Pinpoint the cell where the given text exists, returning its [X, Y] midpoint coordinate. 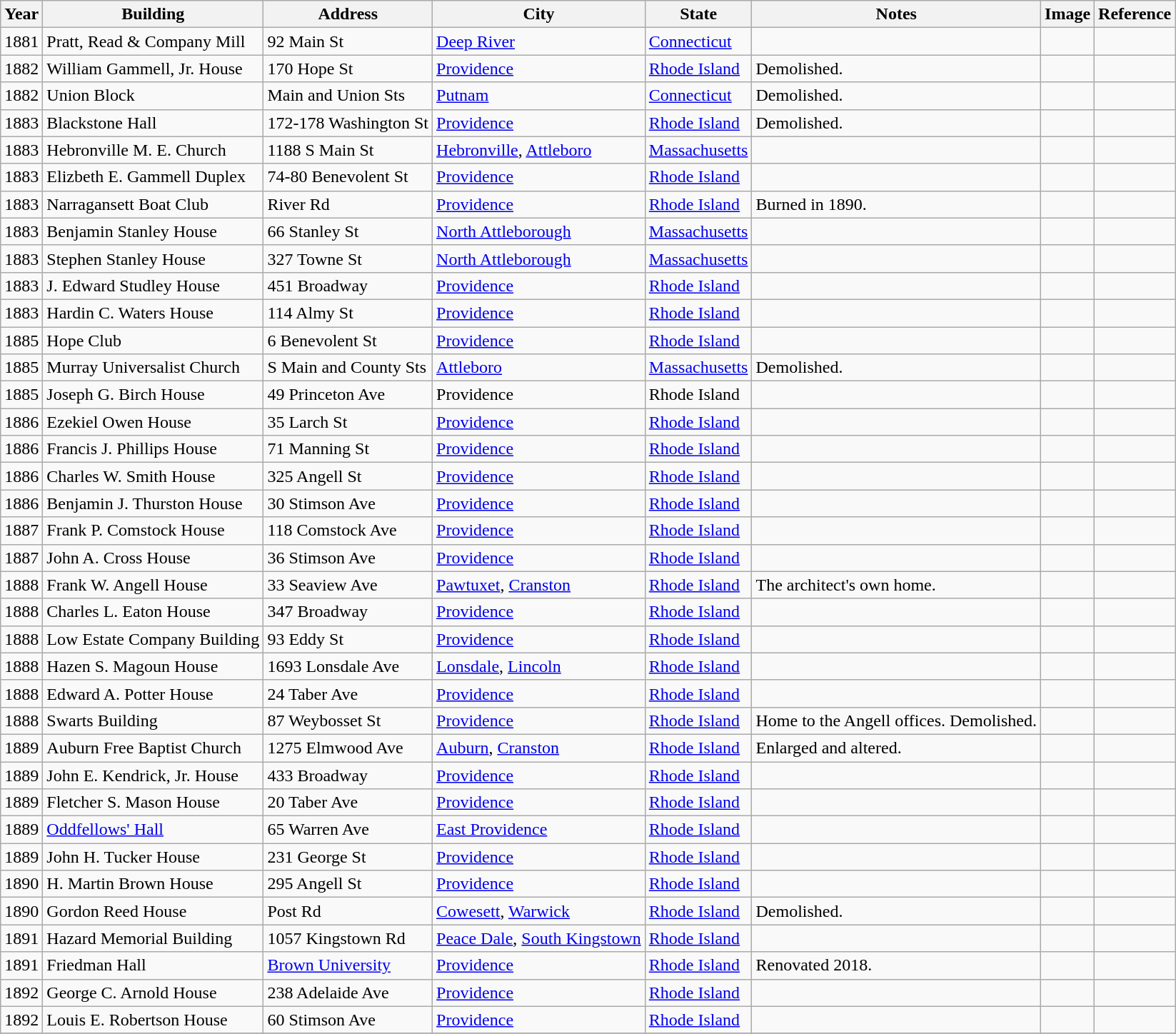
1188 S Main St [348, 150]
Year [21, 14]
295 Angell St [348, 884]
1057 Kingstown Rd [348, 938]
Francis J. Phillips House [153, 449]
Blackstone Hall [153, 123]
Union Block [153, 96]
Brown University [348, 965]
Address [348, 14]
325 Angell St [348, 476]
Joseph G. Birch House [153, 395]
60 Stimson Ave [348, 1020]
Peace Dale, South Kingstown [539, 938]
Elizbeth E. Gammell Duplex [153, 177]
Ezekiel Owen House [153, 422]
S Main and County Sts [348, 368]
Cowesett, Warwick [539, 911]
1881 [21, 41]
20 Taber Ave [348, 803]
Low Estate Company Building [153, 639]
238 Adelaide Ave [348, 993]
William Gammell, Jr. House [153, 69]
1693 Lonsdale Ave [348, 666]
Pawtuxet, Cranston [539, 585]
Pratt, Read & Company Mill [153, 41]
172-178 Washington St [348, 123]
87 Weybosset St [348, 721]
30 Stimson Ave [348, 503]
118 Comstock Ave [348, 531]
H. Martin Brown House [153, 884]
93 Eddy St [348, 639]
Hebronville M. E. Church [153, 150]
Louis E. Robertson House [153, 1020]
Benjamin J. Thurston House [153, 503]
92 Main St [348, 41]
John A. Cross House [153, 558]
Reference [1135, 14]
6 Benevolent St [348, 341]
Home to the Angell offices. Demolished. [897, 721]
Swarts Building [153, 721]
Friedman Hall [153, 965]
Auburn, Cranston [539, 748]
35 Larch St [348, 422]
24 Taber Ave [348, 693]
Image [1068, 14]
Charles L. Eaton House [153, 612]
John E. Kendrick, Jr. House [153, 775]
Building [153, 14]
114 Almy St [348, 313]
Burned in 1890. [897, 204]
Murray Universalist Church [153, 368]
71 Manning St [348, 449]
170 Hope St [348, 69]
East Providence [539, 830]
231 George St [348, 857]
Post Rd [348, 911]
347 Broadway [348, 612]
Auburn Free Baptist Church [153, 748]
451 Broadway [348, 286]
Benjamin Stanley House [153, 231]
River Rd [348, 204]
36 Stimson Ave [348, 558]
Notes [897, 14]
1275 Elmwood Ave [348, 748]
74-80 Benevolent St [348, 177]
Frank W. Angell House [153, 585]
Gordon Reed House [153, 911]
Stephen Stanley House [153, 258]
Charles W. Smith House [153, 476]
Main and Union Sts [348, 96]
J. Edward Studley House [153, 286]
327 Towne St [348, 258]
Putnam [539, 96]
Hazen S. Magoun House [153, 666]
The architect's own home. [897, 585]
Edward A. Potter House [153, 693]
433 Broadway [348, 775]
49 Princeton Ave [348, 395]
Hardin C. Waters House [153, 313]
George C. Arnold House [153, 993]
Hebronville, Attleboro [539, 150]
Frank P. Comstock House [153, 531]
State [698, 14]
Deep River [539, 41]
City [539, 14]
66 Stanley St [348, 231]
Renovated 2018. [897, 965]
John H. Tucker House [153, 857]
Hazard Memorial Building [153, 938]
Narragansett Boat Club [153, 204]
Fletcher S. Mason House [153, 803]
Attleboro [539, 368]
Enlarged and altered. [897, 748]
Oddfellows' Hall [153, 830]
65 Warren Ave [348, 830]
33 Seaview Ave [348, 585]
Lonsdale, Lincoln [539, 666]
Hope Club [153, 341]
